For the text-containing cell, return its midpoint in [x, y] coordinate format. 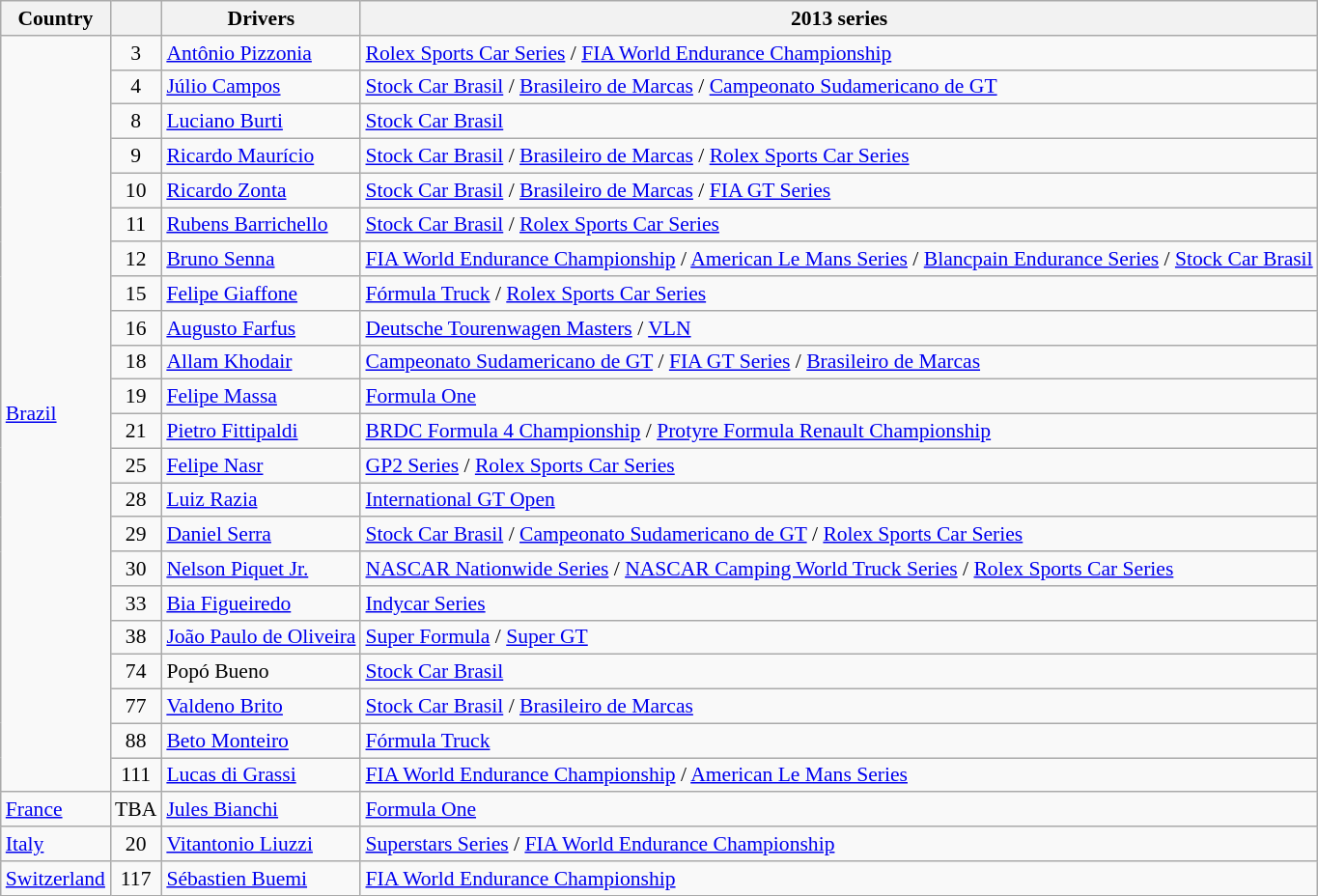
BRDC Formula 4 Championship / Protyre Formula Renault Championship [838, 432]
Valdeno Brito [261, 707]
Drivers [261, 18]
25 [135, 465]
TBA [135, 810]
Fórmula Truck / Rolex Sports Car Series [838, 294]
Superstars Series / FIA World Endurance Championship [838, 844]
Lucas di Grassi [261, 775]
FIA World Endurance Championship / American Le Mans Series [838, 775]
Italy [56, 844]
Bia Figueiredo [261, 603]
19 [135, 397]
João Paulo de Oliveira [261, 637]
77 [135, 707]
Brazil [56, 414]
Fórmula Truck [838, 741]
4 [135, 87]
Switzerland [56, 879]
Stock Car Brasil / Campeonato Sudamericano de GT / Rolex Sports Car Series [838, 535]
France [56, 810]
Augusto Farfus [261, 328]
Luiz Razia [261, 500]
18 [135, 362]
NASCAR Nationwide Series / NASCAR Camping World Truck Series / Rolex Sports Car Series [838, 569]
29 [135, 535]
Beto Monteiro [261, 741]
Popó Bueno [261, 672]
Stock Car Brasil / Rolex Sports Car Series [838, 225]
Bruno Senna [261, 260]
21 [135, 432]
33 [135, 603]
74 [135, 672]
Nelson Piquet Jr. [261, 569]
20 [135, 844]
Júlio Campos [261, 87]
30 [135, 569]
Stock Car Brasil / Brasileiro de Marcas / Campeonato Sudamericano de GT [838, 87]
Daniel Serra [261, 535]
Luciano Burti [261, 122]
Felipe Nasr [261, 465]
8 [135, 122]
Pietro Fittipaldi [261, 432]
15 [135, 294]
3 [135, 53]
Antônio Pizzonia [261, 53]
12 [135, 260]
9 [135, 156]
Felipe Giaffone [261, 294]
Allam Khodair [261, 362]
2013 series [838, 18]
GP2 Series / Rolex Sports Car Series [838, 465]
Stock Car Brasil / Brasileiro de Marcas [838, 707]
Country [56, 18]
Super Formula / Super GT [838, 637]
Ricardo Maurício [261, 156]
28 [135, 500]
117 [135, 879]
FIA World Endurance Championship [838, 879]
111 [135, 775]
Felipe Massa [261, 397]
Vitantonio Liuzzi [261, 844]
Rolex Sports Car Series / FIA World Endurance Championship [838, 53]
Stock Car Brasil / Brasileiro de Marcas / FIA GT Series [838, 190]
16 [135, 328]
Stock Car Brasil / Brasileiro de Marcas / Rolex Sports Car Series [838, 156]
FIA World Endurance Championship / American Le Mans Series / Blancpain Endurance Series / Stock Car Brasil [838, 260]
10 [135, 190]
Campeonato Sudamericano de GT / FIA GT Series / Brasileiro de Marcas [838, 362]
11 [135, 225]
Sébastien Buemi [261, 879]
Jules Bianchi [261, 810]
38 [135, 637]
88 [135, 741]
Deutsche Tourenwagen Masters / VLN [838, 328]
International GT Open [838, 500]
Ricardo Zonta [261, 190]
Indycar Series [838, 603]
Rubens Barrichello [261, 225]
